Locate the cell with the specified text and output its (x, y) center coordinate. 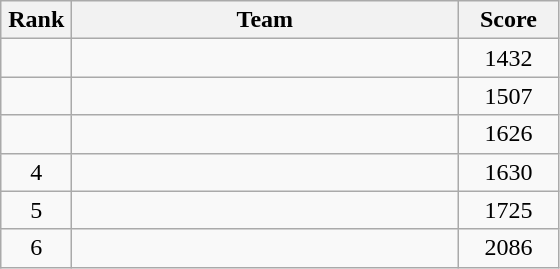
4 (36, 172)
1725 (508, 210)
1432 (508, 58)
Score (508, 20)
2086 (508, 248)
Team (265, 20)
6 (36, 248)
Rank (36, 20)
1630 (508, 172)
1507 (508, 96)
5 (36, 210)
1626 (508, 134)
